Identify which cell holds the provided text, then report its [X, Y] central coordinate. 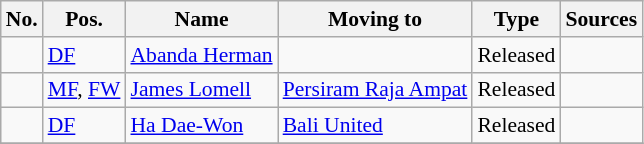
Pos. [84, 19]
Type [516, 19]
Moving to [376, 19]
Ha Dae-Won [201, 126]
Persiram Raja Ampat [376, 90]
Abanda Herman [201, 55]
Sources [601, 19]
Name [201, 19]
No. [22, 19]
MF, FW [84, 90]
James Lomell [201, 90]
Bali United [376, 126]
